Pinpoint the cell where the given text exists, returning its [X, Y] midpoint coordinate. 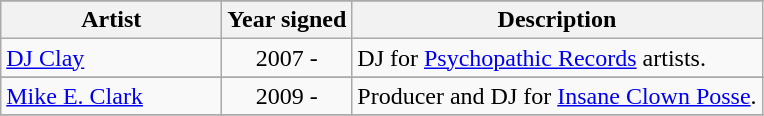
Year signed [287, 20]
Producer and DJ for Insane Clown Posse. [557, 96]
DJ for Psychopathic Records artists. [557, 58]
Mike E. Clark [112, 96]
DJ Clay [112, 58]
2007 - [287, 58]
2009 - [287, 96]
Description [557, 20]
Artist [112, 20]
